For the text-containing cell, return its midpoint in (X, Y) coordinate format. 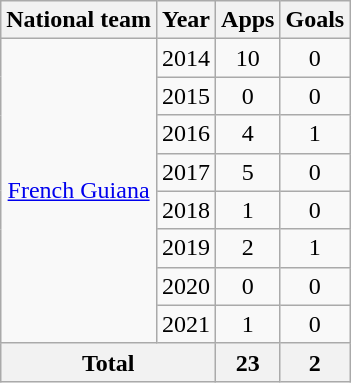
2019 (186, 248)
Year (186, 20)
5 (248, 172)
2021 (186, 324)
4 (248, 134)
2016 (186, 134)
2015 (186, 96)
2018 (186, 210)
French Guiana (79, 191)
Apps (248, 20)
23 (248, 362)
10 (248, 58)
2020 (186, 286)
2017 (186, 172)
2014 (186, 58)
National team (79, 20)
Goals (315, 20)
Total (108, 362)
